Identify which cell holds the provided text, then report its (x, y) central coordinate. 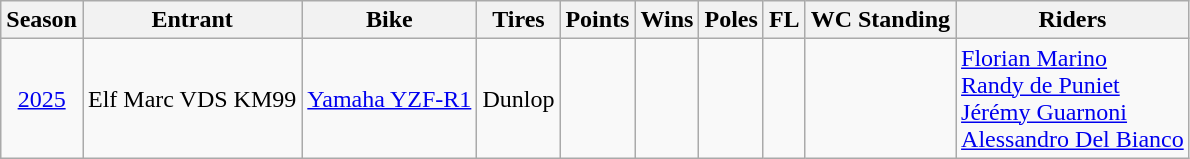
2025 (42, 98)
Riders (1073, 20)
Season (42, 20)
Yamaha YZF-R1 (390, 98)
Bike (390, 20)
Florian Marino Randy de Puniet Jérémy Guarnoni Alessandro Del Bianco (1073, 98)
WC Standing (880, 20)
FL (784, 20)
Dunlop (518, 98)
Entrant (192, 20)
Elf Marc VDS KM99 (192, 98)
Tires (518, 20)
Points (598, 20)
Poles (731, 20)
Wins (667, 20)
